Output the [X, Y] coordinate of the center of the cell containing the given text.  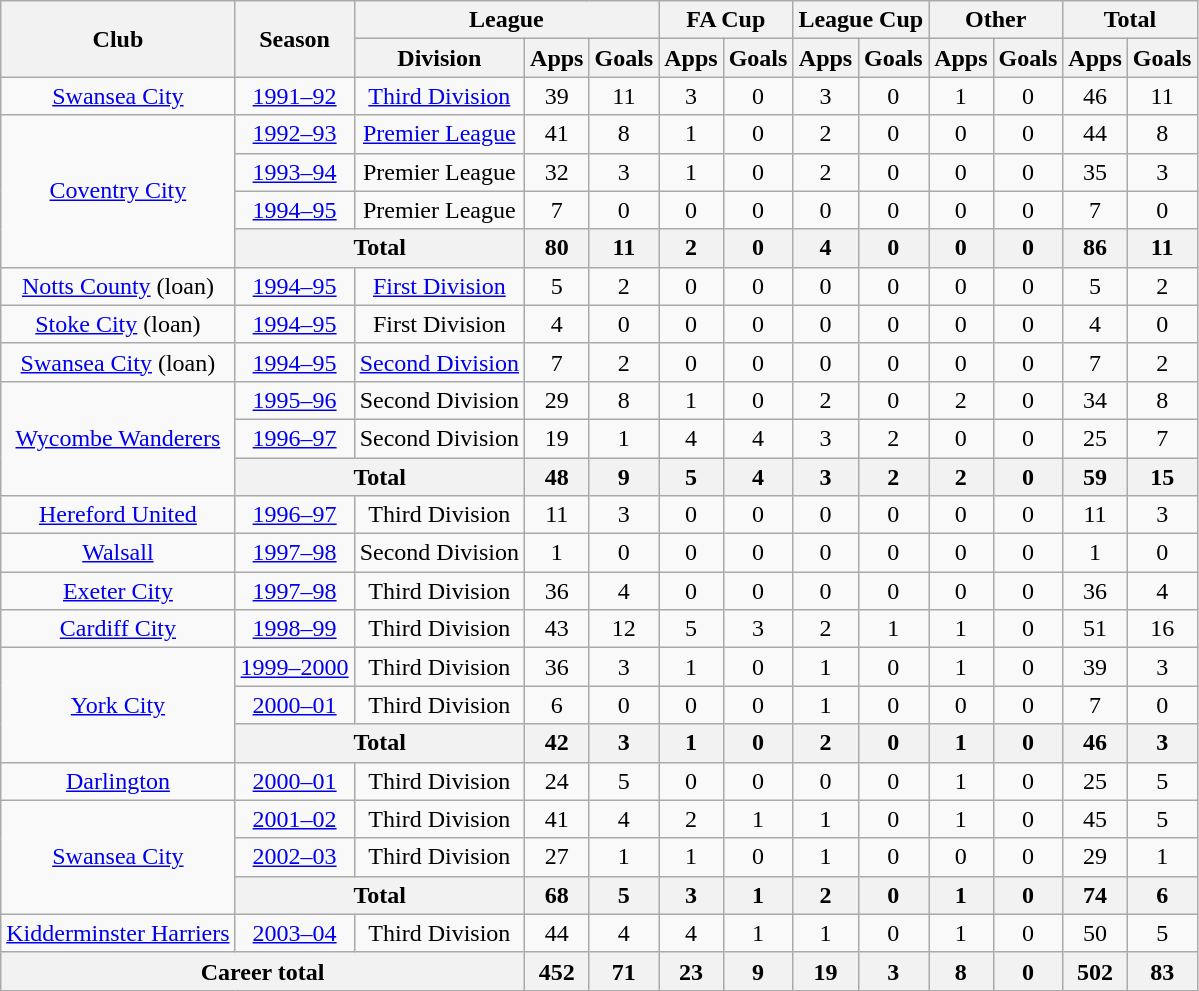
Notts County (loan) [118, 286]
35 [1095, 172]
Club [118, 39]
1992–93 [294, 134]
16 [1162, 629]
59 [1095, 477]
24 [557, 781]
1991–92 [294, 96]
80 [557, 248]
71 [624, 971]
74 [1095, 895]
2003–04 [294, 933]
1995–96 [294, 400]
12 [624, 629]
43 [557, 629]
League [506, 20]
86 [1095, 248]
50 [1095, 933]
FA Cup [726, 20]
Coventry City [118, 191]
Exeter City [118, 591]
23 [691, 971]
Kidderminster Harriers [118, 933]
Stoke City (loan) [118, 324]
452 [557, 971]
Other [996, 20]
83 [1162, 971]
51 [1095, 629]
Career total [263, 971]
2001–02 [294, 819]
2002–03 [294, 857]
League Cup [861, 20]
Division [439, 58]
42 [557, 743]
68 [557, 895]
Hereford United [118, 515]
Season [294, 39]
48 [557, 477]
Swansea City (loan) [118, 362]
Darlington [118, 781]
45 [1095, 819]
32 [557, 172]
Wycombe Wanderers [118, 438]
Cardiff City [118, 629]
1998–99 [294, 629]
Walsall [118, 553]
27 [557, 857]
York City [118, 705]
1993–94 [294, 172]
34 [1095, 400]
502 [1095, 971]
15 [1162, 477]
1999–2000 [294, 667]
